Pinpoint the cell where the given text exists, returning its [x, y] midpoint coordinate. 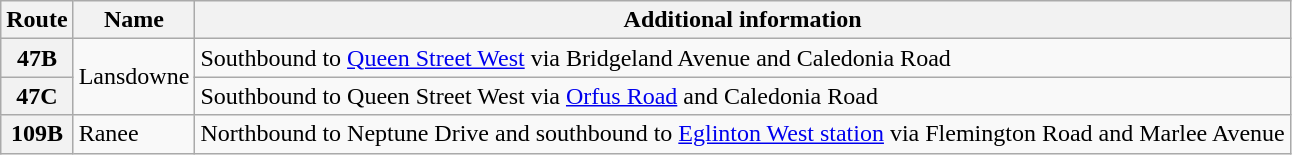
Name [134, 20]
47C [37, 96]
Route [37, 20]
Southbound to Queen Street West via Orfus Road and Caledonia Road [742, 96]
Lansdowne [134, 77]
47B [37, 58]
Southbound to Queen Street West via Bridgeland Avenue and Caledonia Road [742, 58]
Additional information [742, 20]
Northbound to Neptune Drive and southbound to Eglinton West station via Flemington Road and Marlee Avenue [742, 134]
Ranee [134, 134]
109B [37, 134]
